Locate the cell with the specified text and output its (x, y) center coordinate. 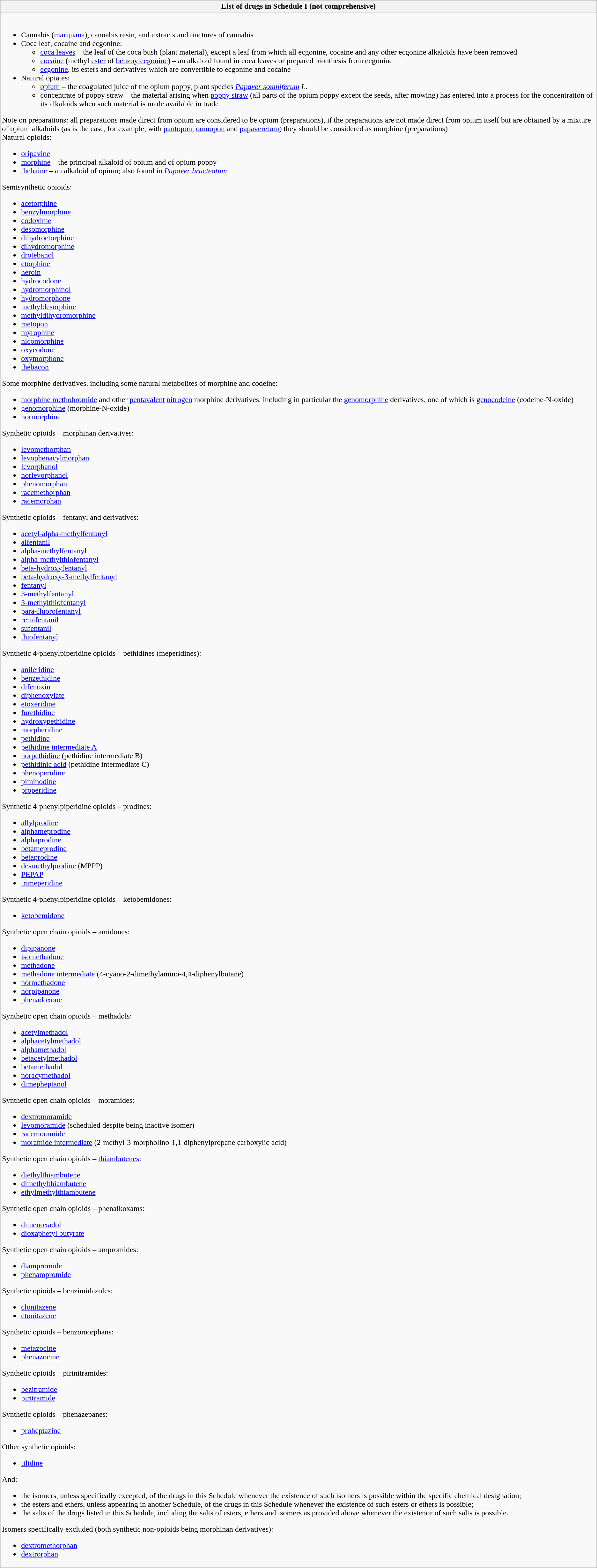
List of drugs in Schedule I (not comprehensive) (298, 6)
